Return [x, y] of the center of cell containing provided text 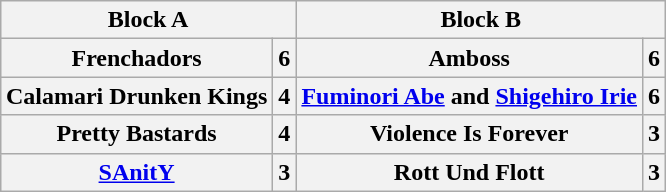
Amboss [470, 58]
Calamari Drunken Kings [136, 96]
Block A [148, 20]
SAnitY [136, 172]
Block B [481, 20]
Frenchadors [136, 58]
Fuminori Abe and Shigehiro Irie [470, 96]
Violence Is Forever [470, 134]
Rott Und Flott [470, 172]
Pretty Bastards [136, 134]
